Determine the [x, y] coordinate at the center of the cell enclosing the given text.  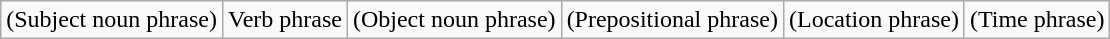
(Object noun phrase) [454, 20]
Verb phrase [284, 20]
(Location phrase) [874, 20]
(Subject noun phrase) [112, 20]
(Time phrase) [1037, 20]
(Prepositional phrase) [672, 20]
